Return the (x, y) coordinate for the center point of the cell that contains the specified text.  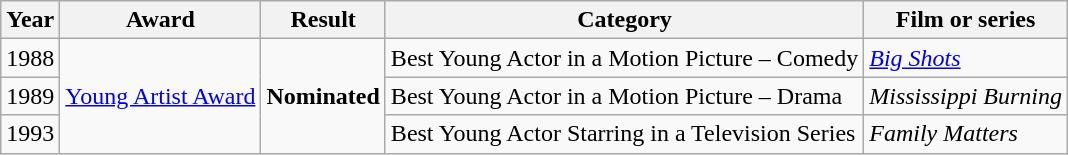
Best Young Actor in a Motion Picture – Drama (624, 96)
1989 (30, 96)
Young Artist Award (160, 96)
1988 (30, 58)
1993 (30, 134)
Category (624, 20)
Mississippi Burning (966, 96)
Nominated (323, 96)
Film or series (966, 20)
Year (30, 20)
Result (323, 20)
Family Matters (966, 134)
Award (160, 20)
Best Young Actor Starring in a Television Series (624, 134)
Big Shots (966, 58)
Best Young Actor in a Motion Picture – Comedy (624, 58)
